Provide the [x, y] coordinate of the cell's center where the given text is located.  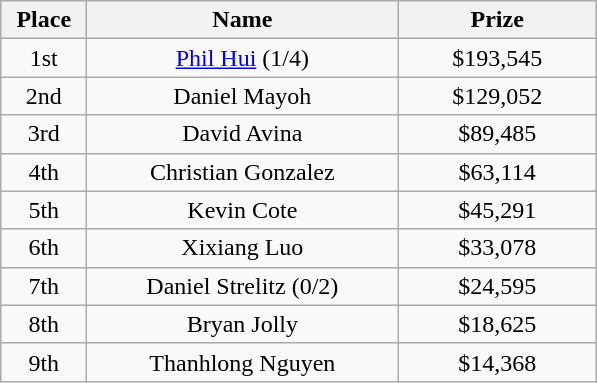
$33,078 [498, 248]
Christian Gonzalez [242, 172]
7th [44, 286]
$63,114 [498, 172]
David Avina [242, 134]
Phil Hui (1/4) [242, 58]
4th [44, 172]
Kevin Cote [242, 210]
Thanhlong Nguyen [242, 362]
2nd [44, 96]
9th [44, 362]
Xixiang Luo [242, 248]
$193,545 [498, 58]
Daniel Mayoh [242, 96]
$14,368 [498, 362]
Name [242, 20]
$45,291 [498, 210]
Daniel Strelitz (0/2) [242, 286]
Place [44, 20]
1st [44, 58]
Prize [498, 20]
$129,052 [498, 96]
$89,485 [498, 134]
3rd [44, 134]
$24,595 [498, 286]
Bryan Jolly [242, 324]
8th [44, 324]
5th [44, 210]
$18,625 [498, 324]
6th [44, 248]
